Return the (x, y) coordinate for the center point of the cell that contains the specified text.  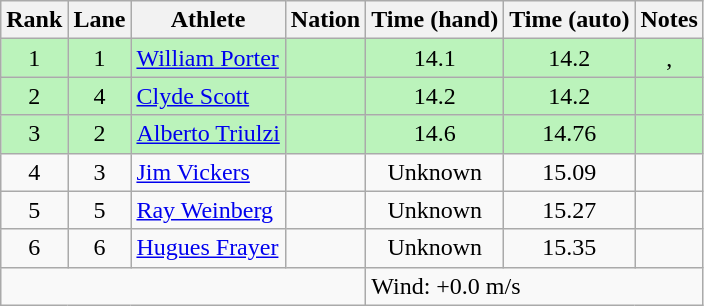
Alberto Triulzi (208, 134)
14.1 (435, 58)
Hugues Frayer (208, 248)
, (669, 58)
Wind: +0.0 m/s (535, 286)
Time (hand) (435, 20)
Lane (100, 20)
Nation (325, 20)
Clyde Scott (208, 96)
14.6 (435, 134)
Athlete (208, 20)
Notes (669, 20)
Jim Vickers (208, 172)
Ray Weinberg (208, 210)
Time (auto) (570, 20)
15.09 (570, 172)
William Porter (208, 58)
14.76 (570, 134)
15.27 (570, 210)
15.35 (570, 248)
Rank (34, 20)
